Provide the [X, Y] coordinate of the cell's center where the given text is located.  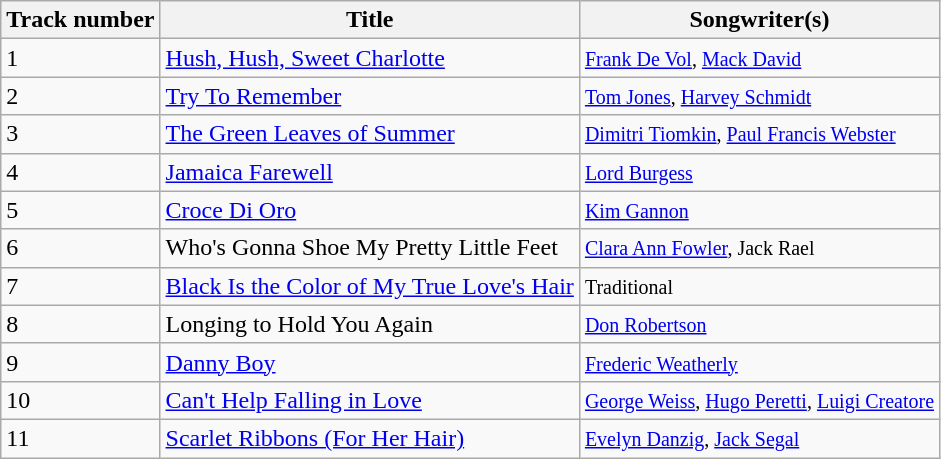
Lord Burgess [759, 172]
11 [80, 438]
George Weiss, Hugo Peretti, Luigi Creatore [759, 400]
Track number [80, 20]
Frank De Vol, Mack David [759, 58]
Longing to Hold You Again [370, 324]
5 [80, 210]
1 [80, 58]
Traditional [759, 286]
4 [80, 172]
7 [80, 286]
Clara Ann Fowler, Jack Rael [759, 248]
Tom Jones, Harvey Schmidt [759, 96]
Frederic Weatherly [759, 362]
Who's Gonna Shoe My Pretty Little Feet [370, 248]
8 [80, 324]
Hush, Hush, Sweet Charlotte [370, 58]
6 [80, 248]
Title [370, 20]
Songwriter(s) [759, 20]
Danny Boy [370, 362]
The Green Leaves of Summer [370, 134]
2 [80, 96]
10 [80, 400]
Kim Gannon [759, 210]
Croce Di Oro [370, 210]
Jamaica Farewell [370, 172]
Scarlet Ribbons (For Her Hair) [370, 438]
Try To Remember [370, 96]
Dimitri Tiomkin, Paul Francis Webster [759, 134]
9 [80, 362]
3 [80, 134]
Evelyn Danzig, Jack Segal [759, 438]
Black Is the Color of My True Love's Hair [370, 286]
Can't Help Falling in Love [370, 400]
Don Robertson [759, 324]
